Pinpoint the cell where the given text exists, returning its (X, Y) midpoint coordinate. 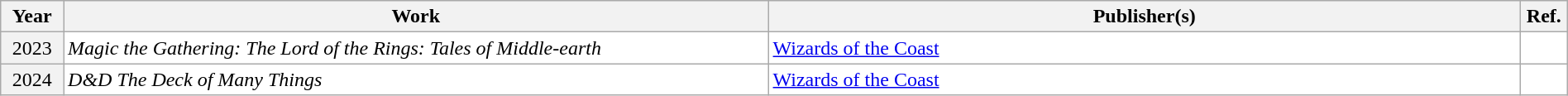
Ref. (1543, 17)
Publisher(s) (1145, 17)
D&D The Deck of Many Things (417, 79)
2024 (32, 79)
Year (32, 17)
Work (417, 17)
Magic the Gathering: The Lord of the Rings: Tales of Middle-earth (417, 48)
2023 (32, 48)
